From the cell containing the given text, extract its center point as (X, Y) coordinate. 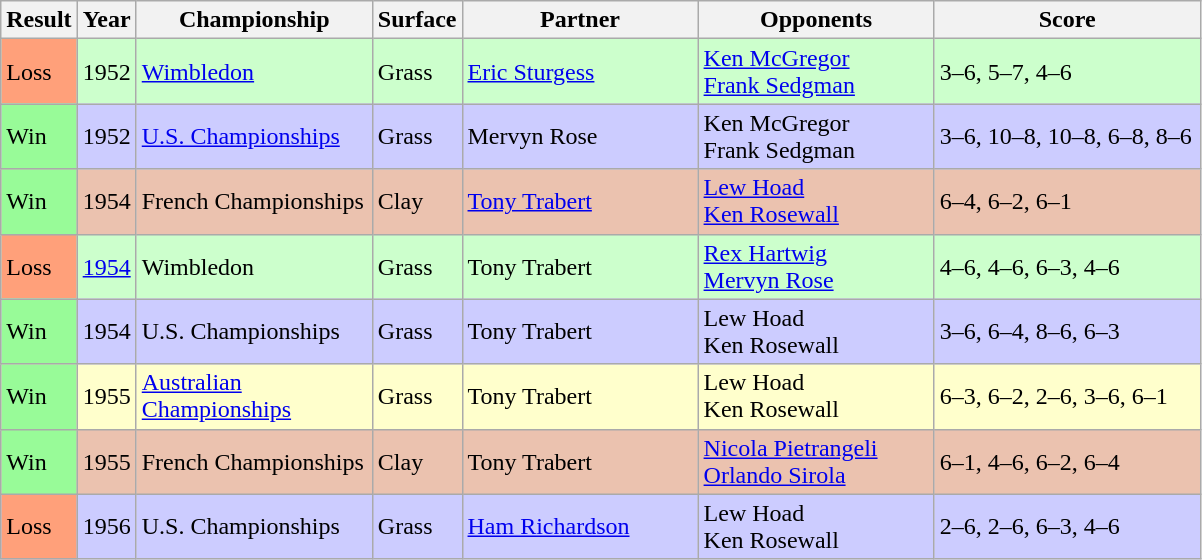
Year (106, 20)
6–3, 6–2, 2–6, 3–6, 6–1 (1067, 396)
2–6, 2–6, 6–3, 4–6 (1067, 526)
Nicola Pietrangeli Orlando Sirola (816, 462)
3–6, 10–8, 10–8, 6–8, 8–6 (1067, 136)
3–6, 6–4, 8–6, 6–3 (1067, 332)
Partner (580, 20)
Eric Sturgess (580, 72)
1956 (106, 526)
Result (39, 20)
Surface (417, 20)
Mervyn Rose (580, 136)
6–1, 4–6, 6–2, 6–4 (1067, 462)
Score (1067, 20)
3–6, 5–7, 4–6 (1067, 72)
Ham Richardson (580, 526)
Championship (254, 20)
6–4, 6–2, 6–1 (1067, 202)
Opponents (816, 20)
Rex Hartwig Mervyn Rose (816, 266)
4–6, 4–6, 6–3, 4–6 (1067, 266)
Australian Championships (254, 396)
